Output the (x, y) coordinate of the center of the cell containing the given text.  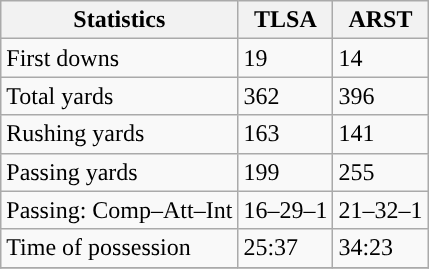
199 (286, 172)
Passing: Comp–Att–Int (120, 210)
19 (286, 58)
255 (380, 172)
25:37 (286, 248)
First downs (120, 58)
141 (380, 134)
16–29–1 (286, 210)
21–32–1 (380, 210)
Time of possession (120, 248)
Rushing yards (120, 134)
Passing yards (120, 172)
34:23 (380, 248)
163 (286, 134)
Total yards (120, 96)
362 (286, 96)
TLSA (286, 20)
14 (380, 58)
Statistics (120, 20)
396 (380, 96)
ARST (380, 20)
